Output the [x, y] coordinate of the center of the cell containing the given text.  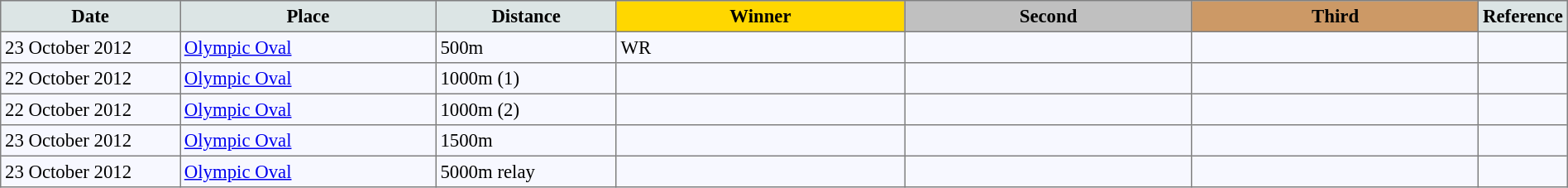
Distance [526, 17]
1500m [526, 141]
Second [1049, 17]
1000m (2) [526, 109]
Reference [1523, 17]
500m [526, 47]
Winner [760, 17]
Date [91, 17]
1000m (1) [526, 79]
5000m relay [526, 171]
WR [760, 47]
Place [308, 17]
Third [1335, 17]
